Extract the (x, y) coordinate from the center of the cell holding the provided text.  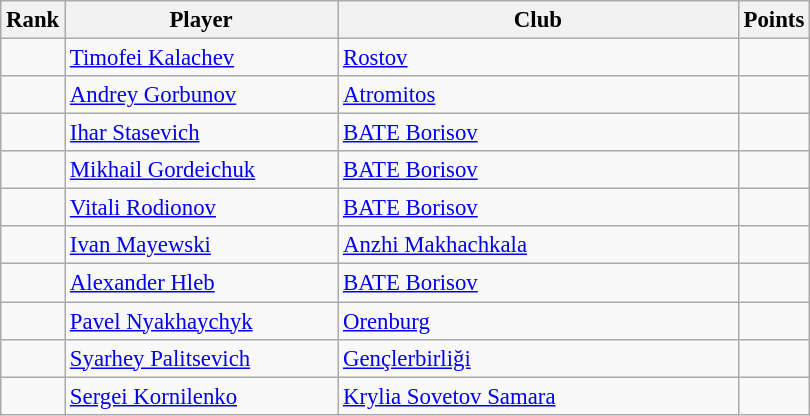
Atromitos (538, 95)
Gençlerbirliği (538, 358)
Rostov (538, 58)
Ivan Mayewski (202, 245)
Orenburg (538, 321)
Mikhail Gordeichuk (202, 170)
Rank (33, 20)
Club (538, 20)
Andrey Gorbunov (202, 95)
Alexander Hleb (202, 283)
Sergei Kornilenko (202, 396)
Pavel Nyakhaychyk (202, 321)
Ihar Stasevich (202, 133)
Syarhey Palitsevich (202, 358)
Player (202, 20)
Points (774, 20)
Krylia Sovetov Samara (538, 396)
Anzhi Makhachkala (538, 245)
Timofei Kalachev (202, 58)
Vitali Rodionov (202, 208)
